For the text-containing cell, return its midpoint in (x, y) coordinate format. 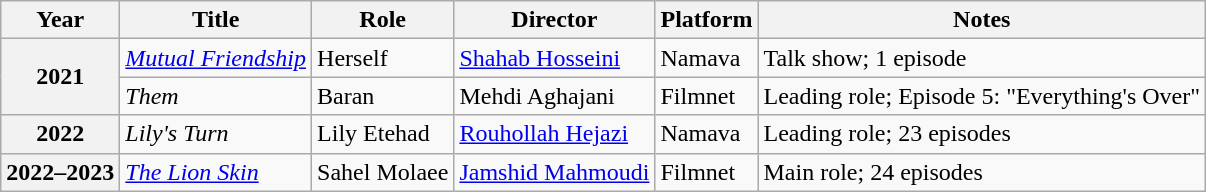
Platform (706, 20)
Sahel Molaee (383, 172)
Lily's Turn (216, 134)
Talk show; 1 episode (982, 58)
Mehdi Aghajani (554, 96)
Notes (982, 20)
Herself (383, 58)
Title (216, 20)
Baran (383, 96)
2022–2023 (60, 172)
Leading role; Episode 5: "Everything's Over" (982, 96)
Lily Etehad (383, 134)
Mutual Friendship (216, 58)
Them (216, 96)
Main role; 24 episodes (982, 172)
Leading role; 23 episodes (982, 134)
Jamshid Mahmoudi (554, 172)
Rouhollah Hejazi (554, 134)
The Lion Skin (216, 172)
2021 (60, 77)
Role (383, 20)
2022 (60, 134)
Director (554, 20)
Year (60, 20)
Shahab Hosseini (554, 58)
